Return (x, y) of the center of cell containing provided text 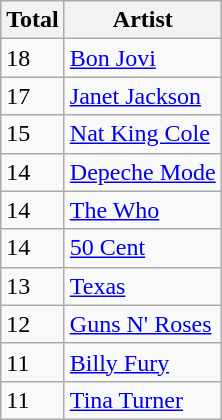
Artist (142, 20)
17 (33, 96)
12 (33, 324)
Guns N' Roses (142, 324)
Bon Jovi (142, 58)
Janet Jackson (142, 96)
13 (33, 286)
Total (33, 20)
50 Cent (142, 248)
15 (33, 134)
Nat King Cole (142, 134)
The Who (142, 210)
Depeche Mode (142, 172)
Billy Fury (142, 362)
18 (33, 58)
Texas (142, 286)
Tina Turner (142, 400)
